Return the [x, y] coordinate for the center point of the cell that contains the specified text.  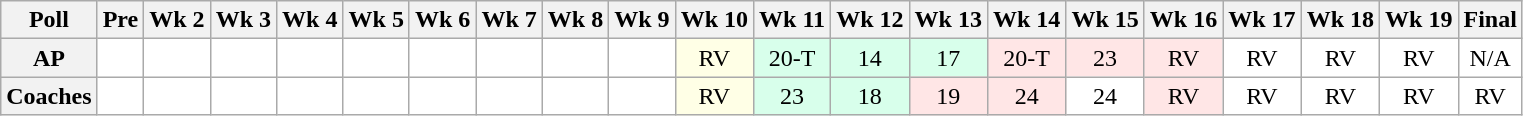
Wk 3 [243, 20]
Wk 10 [714, 20]
Poll [49, 20]
Wk 19 [1419, 20]
18 [870, 96]
Wk 11 [792, 20]
Wk 14 [1026, 20]
Wk 16 [1183, 20]
Wk 6 [442, 20]
Wk 17 [1262, 20]
AP [49, 58]
Wk 9 [642, 20]
Wk 18 [1340, 20]
Wk 13 [948, 20]
Wk 8 [575, 20]
Wk 5 [376, 20]
Wk 7 [509, 20]
Wk 15 [1105, 20]
14 [870, 58]
Coaches [49, 96]
Wk 12 [870, 20]
Wk 2 [177, 20]
Wk 4 [310, 20]
Pre [120, 20]
N/A [1490, 58]
17 [948, 58]
19 [948, 96]
Final [1490, 20]
